Find where the given text appears and provide that cell's center as [X, Y] coordinate. 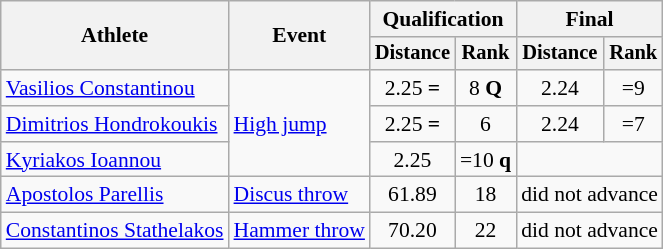
Dimitrios Hondrokoukis [115, 124]
Constantinos Stathelakos [115, 231]
Discus throw [300, 195]
Kyriakos Ioannou [115, 160]
70.20 [412, 231]
2.25 [412, 160]
=9 [634, 88]
Event [300, 36]
Athlete [115, 36]
Apostolos Parellis [115, 195]
18 [486, 195]
High jump [300, 124]
8 Q [486, 88]
22 [486, 231]
=10 q [486, 160]
=7 [634, 124]
Hammer throw [300, 231]
Final [590, 19]
Vasilios Constantinou [115, 88]
6 [486, 124]
Qualification [443, 19]
61.89 [412, 195]
